Return [X, Y] of the center of cell containing provided text 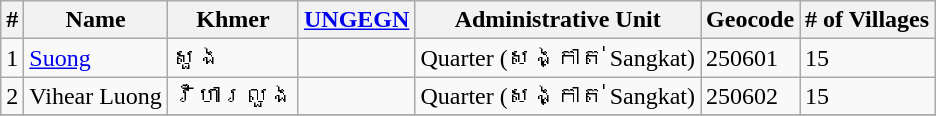
250601 [750, 58]
250602 [750, 96]
Vihear Luong [96, 96]
2 [12, 96]
Administrative Unit [558, 20]
Geocode [750, 20]
# of Villages [868, 20]
Name [96, 20]
Khmer [232, 20]
Suong [96, 58]
សួង [232, 58]
1 [12, 58]
# [12, 20]
UNGEGN [356, 20]
វិហារលួង [232, 96]
